Detect which cell encompasses the target text, then output its [x, y] center coordinate. 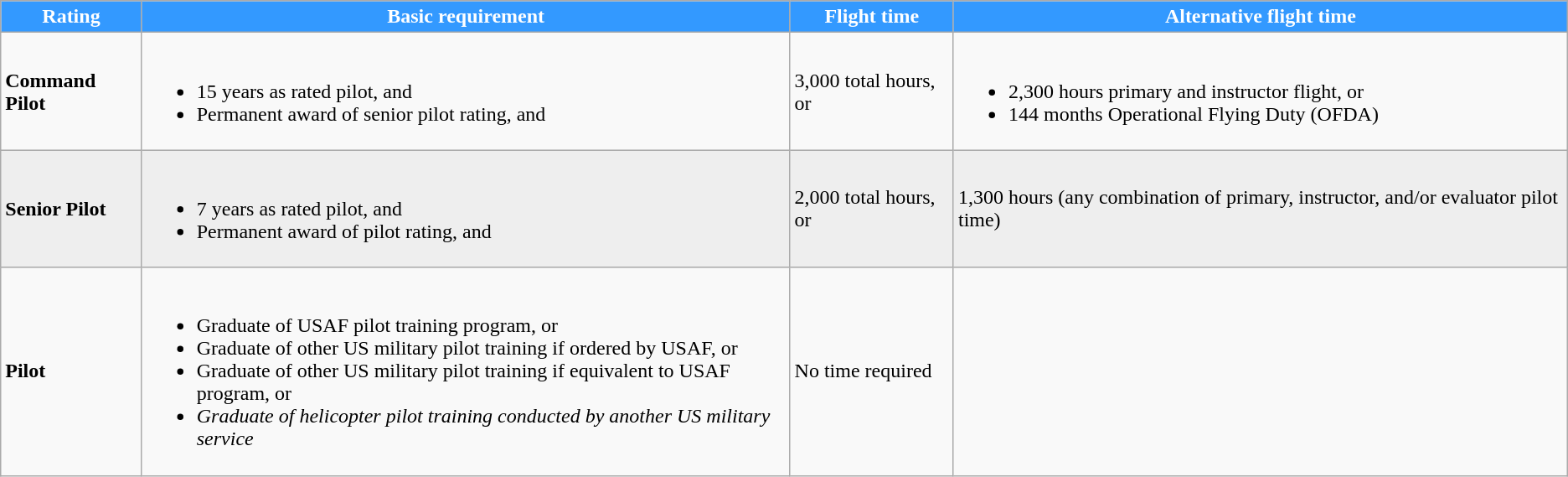
Flight time [871, 17]
3,000 total hours, or [871, 91]
Senior Pilot [71, 209]
15 years as rated pilot, andPermanent award of senior pilot rating, and [466, 91]
Rating [71, 17]
Pilot [71, 371]
No time required [871, 371]
1,300 hours (any combination of primary, instructor, and/or evaluator pilot time) [1260, 209]
2,000 total hours, or [871, 209]
Command Pilot [71, 91]
7 years as rated pilot, andPermanent award of pilot rating, and [466, 209]
Alternative flight time [1260, 17]
2,300 hours primary and instructor flight, or144 months Operational Flying Duty (OFDA) [1260, 91]
Basic requirement [466, 17]
